Extract the [x, y] coordinate from the center of the cell holding the provided text.  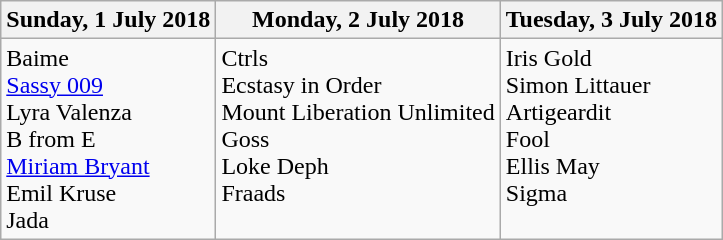
Monday, 2 July 2018 [358, 20]
Sunday, 1 July 2018 [108, 20]
Tuesday, 3 July 2018 [611, 20]
Iris GoldSimon LittauerArtigearditFoolEllis MaySigma [611, 139]
BaimeSassy 009Lyra ValenzaB from EMiriam BryantEmil KruseJada [108, 139]
CtrlsEcstasy in OrderMount Liberation UnlimitedGossLoke DephFraads [358, 139]
